Detect which cell encompasses the target text, then output its [x, y] center coordinate. 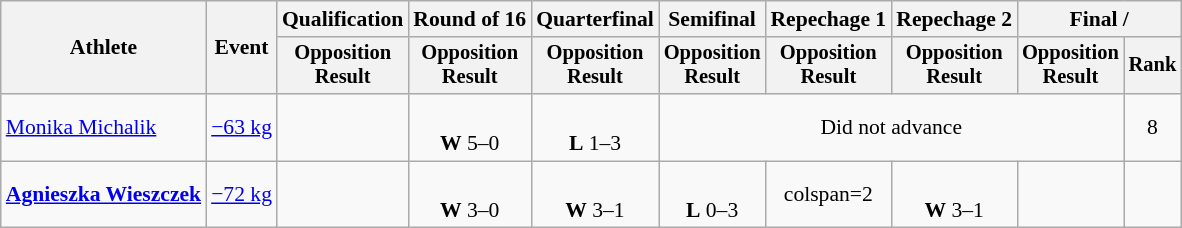
−63 kg [242, 128]
Rank [1153, 66]
Agnieszka Wieszczek [104, 194]
W 5–0 [470, 128]
Qualification [342, 19]
W 3–0 [470, 194]
Final / [1099, 19]
Semifinal [712, 19]
Repechage 1 [828, 19]
−72 kg [242, 194]
Did not advance [892, 128]
Monika Michalik [104, 128]
colspan=2 [828, 194]
L 0–3 [712, 194]
L 1–3 [595, 128]
Event [242, 48]
Athlete [104, 48]
Repechage 2 [954, 19]
Round of 16 [470, 19]
8 [1153, 128]
Quarterfinal [595, 19]
